Return (X, Y) of the center of cell containing provided text 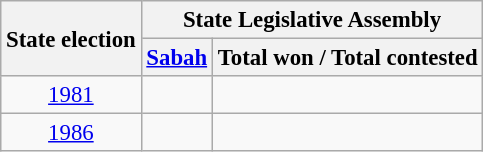
State Legislative Assembly (312, 20)
1981 (71, 95)
Sabah (176, 58)
1986 (71, 133)
State election (71, 38)
Total won / Total contested (348, 58)
